From the cell containing the given text, extract its center point as [x, y] coordinate. 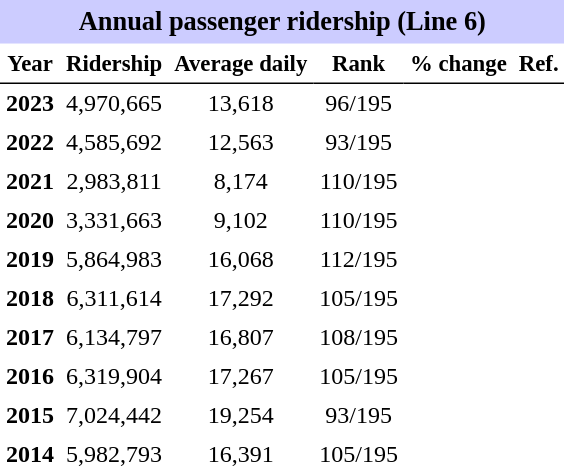
Ridership [114, 64]
6,319,904 [114, 376]
9,102 [240, 220]
13,618 [240, 104]
17,267 [240, 376]
2015 [30, 416]
2020 [30, 220]
Year [30, 64]
17,292 [240, 298]
108/195 [358, 338]
4,585,692 [114, 142]
4,970,665 [114, 104]
% change [458, 64]
19,254 [240, 416]
Rank [358, 64]
2016 [30, 376]
8,174 [240, 182]
96/195 [358, 104]
6,134,797 [114, 338]
Average daily [240, 64]
3,331,663 [114, 220]
2,983,811 [114, 182]
2017 [30, 338]
2021 [30, 182]
5,864,983 [114, 260]
12,563 [240, 142]
16,807 [240, 338]
2019 [30, 260]
112/195 [358, 260]
2022 [30, 142]
16,068 [240, 260]
2018 [30, 298]
7,024,442 [114, 416]
2023 [30, 104]
6,311,614 [114, 298]
